Scan for the cell matching the given text and deliver its (x, y) coordinate at center. 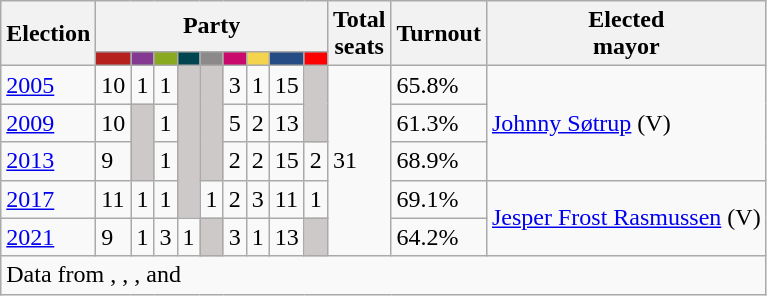
65.8% (439, 85)
Turnout (439, 34)
Data from , , , and (384, 275)
Johnny Søtrup (V) (626, 123)
2013 (48, 161)
2005 (48, 85)
5 (234, 123)
2009 (48, 123)
2021 (48, 237)
Totalseats (359, 34)
61.3% (439, 123)
69.1% (439, 199)
31 (359, 161)
Jesper Frost Rasmussen (V) (626, 218)
Electedmayor (626, 34)
68.9% (439, 161)
Party (212, 26)
64.2% (439, 237)
2017 (48, 199)
Election (48, 34)
